Capture the cell that displays the provided text and extract its (X, Y) central coordinate. 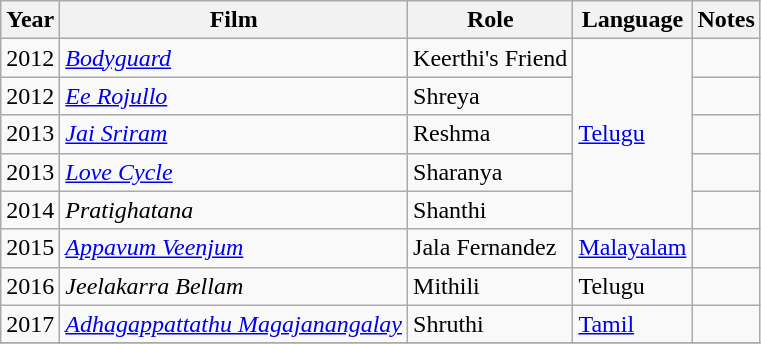
Malayalam (632, 248)
Reshma (490, 134)
Notes (726, 20)
Ee Rojullo (234, 96)
Role (490, 20)
Love Cycle (234, 172)
Pratighatana (234, 210)
Jeelakarra Bellam (234, 286)
Shruthi (490, 324)
Language (632, 20)
2015 (30, 248)
Keerthi's Friend (490, 58)
Mithili (490, 286)
Tamil (632, 324)
Jala Fernandez (490, 248)
Bodyguard (234, 58)
Appavum Veenjum (234, 248)
Film (234, 20)
2014 (30, 210)
Jai Sriram (234, 134)
Year (30, 20)
Shreya (490, 96)
2016 (30, 286)
Sharanya (490, 172)
Adhagappattathu Magajanangalay (234, 324)
2017 (30, 324)
Shanthi (490, 210)
